From the cell containing the given text, extract its center point as [x, y] coordinate. 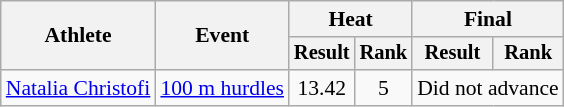
Final [488, 19]
Natalia Christofi [78, 88]
Athlete [78, 36]
5 [384, 88]
Event [222, 36]
Did not advance [488, 88]
100 m hurdles [222, 88]
13.42 [322, 88]
Heat [350, 19]
